Return [X, Y] of the center of cell containing provided text 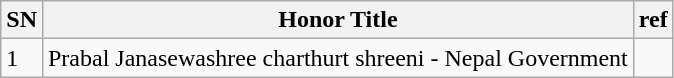
ref [653, 20]
1 [22, 58]
SN [22, 20]
Prabal Janasewashree charthurt shreeni - Nepal Government [338, 58]
Honor Title [338, 20]
